Identify which cell holds the provided text, then report its [x, y] central coordinate. 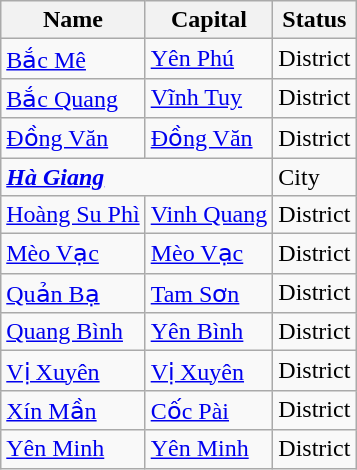
Yên Phú [209, 59]
Yên Bình [209, 332]
Capital [209, 20]
Bắc Mê [73, 59]
Status [314, 20]
Quản Bạ [73, 293]
Xín Mần [73, 410]
Hà Giang [137, 177]
Cốc Pài [209, 410]
Hoàng Su Phì [73, 215]
Quang Bình [73, 332]
Name [73, 20]
City [314, 177]
Vinh Quang [209, 215]
Bắc Quang [73, 98]
Tam Sơn [209, 293]
Vĩnh Tuy [209, 98]
